Return [X, Y] of the center of cell containing provided text 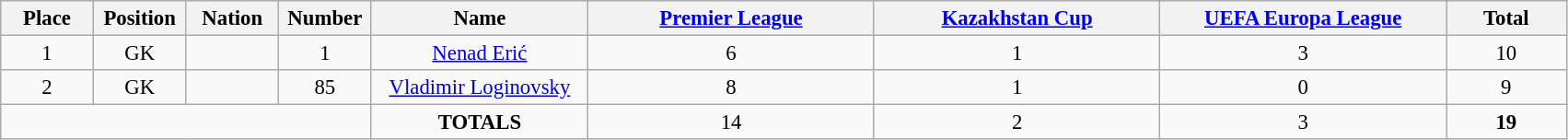
14 [731, 122]
Number [326, 18]
TOTALS [480, 122]
85 [326, 87]
Vladimir Loginovsky [480, 87]
UEFA Europa League [1304, 18]
0 [1304, 87]
8 [731, 87]
Kazakhstan Cup [1016, 18]
19 [1506, 122]
Nenad Erić [480, 53]
10 [1506, 53]
Nation [232, 18]
Place [48, 18]
Total [1506, 18]
Position [140, 18]
6 [731, 53]
9 [1506, 87]
Name [480, 18]
Premier League [731, 18]
